Identify which cell holds the provided text, then report its [X, Y] central coordinate. 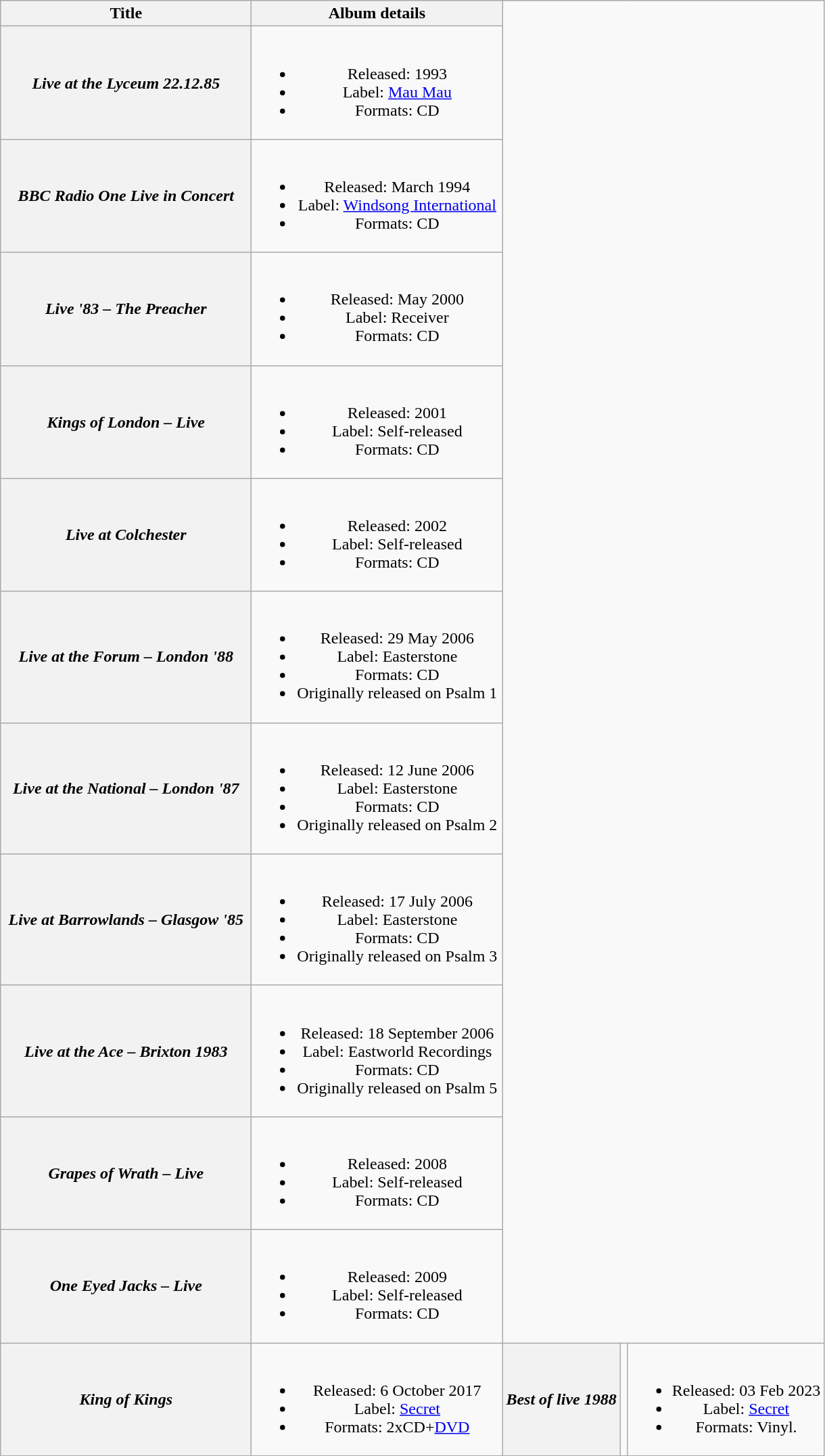
Kings of London – Live [126, 422]
Released: 29 May 2006Label: EasterstoneFormats: CDOriginally released on Psalm 1 [377, 657]
King of Kings [126, 1399]
Released: 2009Label: Self-releasedFormats: CD [377, 1286]
Best of live 1988 [561, 1399]
One Eyed Jacks – Live [126, 1286]
Released: 03 Feb 2023Label: SecretFormats: Vinyl. [726, 1399]
Title [126, 14]
Released: 2002Label: Self-releasedFormats: CD [377, 534]
Released: 17 July 2006Label: EasterstoneFormats: CDOriginally released on Psalm 3 [377, 919]
Live at the National – London '87 [126, 788]
Live at Barrowlands – Glasgow '85 [126, 919]
Released: 1993Label: Mau MauFormats: CD [377, 83]
Live at the Forum – London '88 [126, 657]
Album details [377, 14]
Released: 6 October 2017Label: SecretFormats: 2xCD+DVD [377, 1399]
Released: 2001Label: Self-releasedFormats: CD [377, 422]
Released: May 2000Label: ReceiverFormats: CD [377, 309]
Released: March 1994Label: Windsong InternationalFormats: CD [377, 196]
BBC Radio One Live in Concert [126, 196]
Grapes of Wrath – Live [126, 1173]
Live at the Ace – Brixton 1983 [126, 1051]
Released: 2008Label: Self-releasedFormats: CD [377, 1173]
Live '83 – The Preacher [126, 309]
Released: 12 June 2006Label: EasterstoneFormats: CDOriginally released on Psalm 2 [377, 788]
Released: 18 September 2006Label: Eastworld RecordingsFormats: CDOriginally released on Psalm 5 [377, 1051]
Live at the Lyceum 22.12.85 [126, 83]
Live at Colchester [126, 534]
